Scan for the cell matching the given text and deliver its (x, y) coordinate at center. 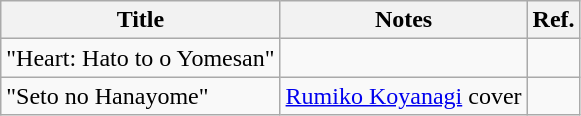
Notes (404, 20)
Rumiko Koyanagi cover (404, 96)
"Heart: Hato to o Yomesan" (140, 58)
Title (140, 20)
"Seto no Hanayome" (140, 96)
Ref. (554, 20)
